Provide the (X, Y) coordinate of the cell's center where the given text is located.  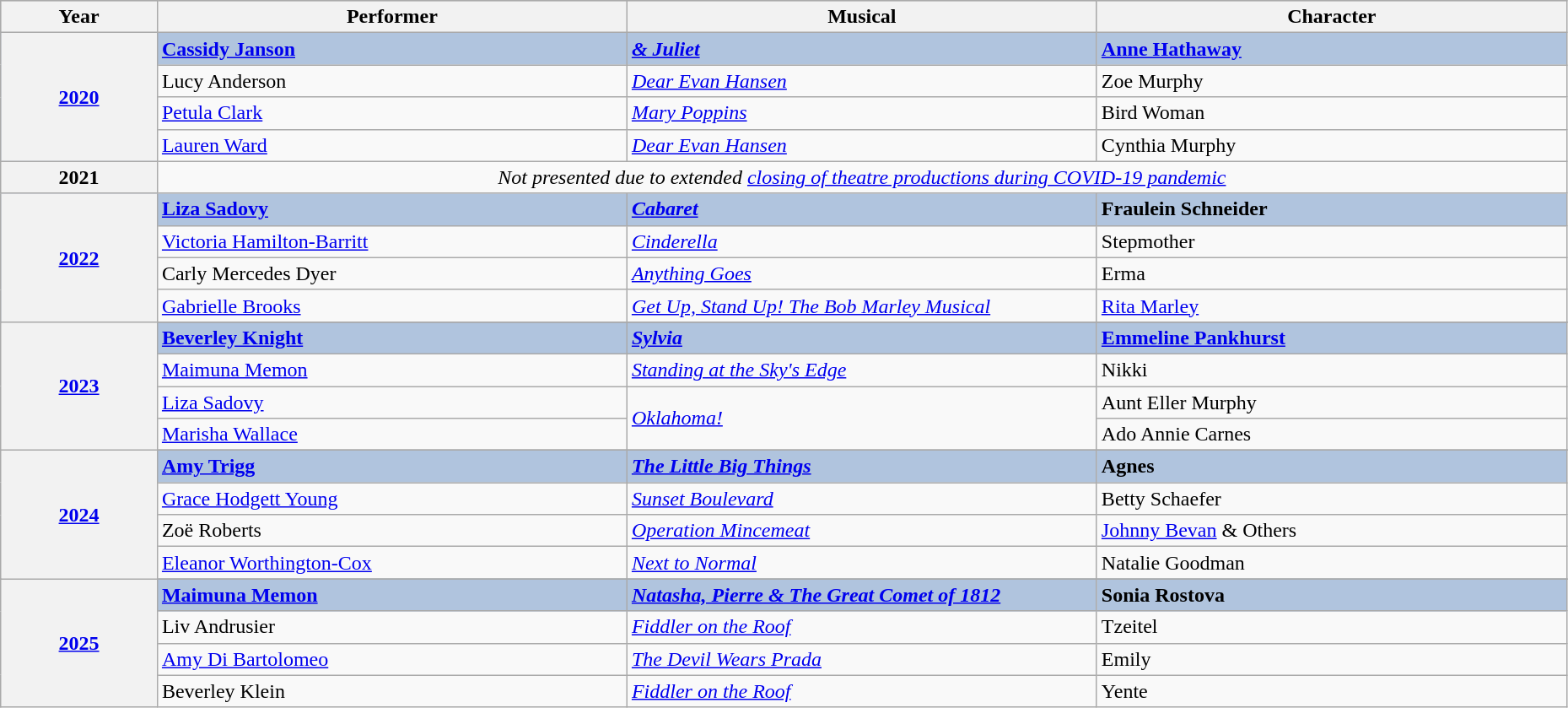
Ado Annie Carnes (1331, 435)
Not presented due to extended closing of theatre productions during COVID-19 pandemic (862, 177)
Sylvia (862, 338)
Marisha Wallace (391, 435)
Anne Hathaway (1331, 49)
Character (1331, 17)
Beverley Klein (391, 691)
Cynthia Murphy (1331, 145)
Stepmother (1331, 241)
Fraulein Schneider (1331, 209)
2023 (79, 386)
Amy Di Bartolomeo (391, 659)
Bird Woman (1331, 113)
Johnny Bevan & Others (1331, 531)
Sonia Rostova (1331, 595)
Emmeline Pankhurst (1331, 338)
Oklahoma! (862, 419)
Sunset Boulevard (862, 499)
Natalie Goodman (1331, 563)
Beverley Knight (391, 338)
Agnes (1331, 467)
Petula Clark (391, 113)
Next to Normal (862, 563)
Cinderella (862, 241)
& Juliet (862, 49)
Lauren Ward (391, 145)
Year (79, 17)
Tzeitel (1331, 627)
Carly Mercedes Dyer (391, 273)
Yente (1331, 691)
Zoë Roberts (391, 531)
Natasha, Pierre & The Great Comet of 1812 (862, 595)
Cabaret (862, 209)
The Little Big Things (862, 467)
Performer (391, 17)
Nikki (1331, 370)
2025 (79, 643)
Victoria Hamilton-Barritt (391, 241)
Standing at the Sky's Edge (862, 370)
Get Up, Stand Up! The Bob Marley Musical (862, 305)
Zoe Murphy (1331, 81)
Aunt Eller Murphy (1331, 403)
Cassidy Janson (391, 49)
2021 (79, 177)
Amy Trigg (391, 467)
Mary Poppins (862, 113)
2022 (79, 257)
Liv Andrusier (391, 627)
Rita Marley (1331, 305)
Anything Goes (862, 273)
Betty Schaefer (1331, 499)
2020 (79, 97)
The Devil Wears Prada (862, 659)
Erma (1331, 273)
Lucy Anderson (391, 81)
2024 (79, 515)
Eleanor Worthington-Cox (391, 563)
Operation Mincemeat (862, 531)
Emily (1331, 659)
Musical (862, 17)
Gabrielle Brooks (391, 305)
Grace Hodgett Young (391, 499)
